Search for the cell housing the specified text and yield its [x, y] center coordinate. 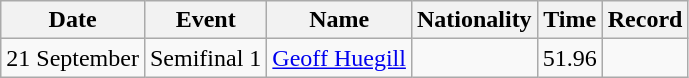
Event [205, 20]
51.96 [570, 58]
Time [570, 20]
Nationality [474, 20]
Geoff Huegill [340, 58]
Semifinal 1 [205, 58]
Date [73, 20]
Record [645, 20]
Name [340, 20]
21 September [73, 58]
